Return (x, y) of the center of cell containing provided text 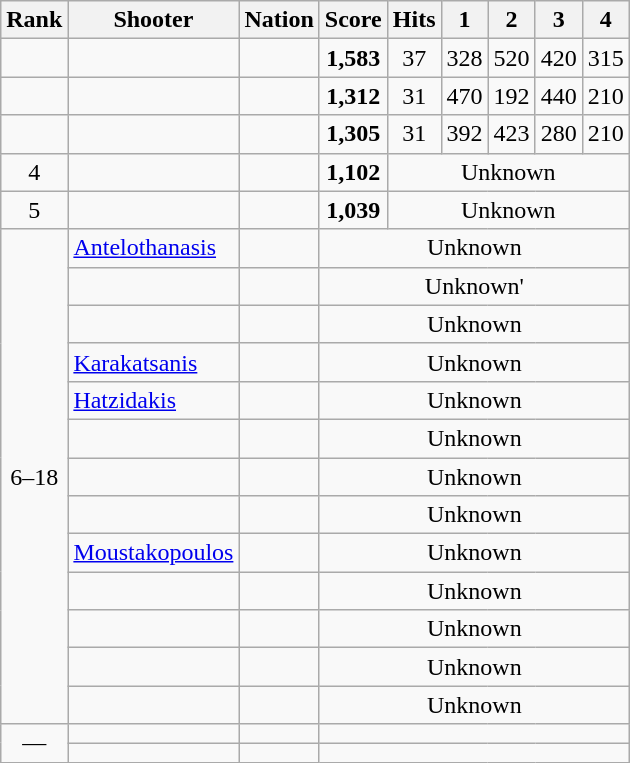
1,102 (353, 172)
6–18 (34, 476)
315 (606, 58)
Rank (34, 20)
Shooter (154, 20)
Hatzidakis (154, 400)
192 (512, 96)
Score (353, 20)
Unknown' (474, 286)
328 (464, 58)
Moustakopoulos (154, 553)
440 (558, 96)
2 (512, 20)
Karakatsanis (154, 362)
3 (558, 20)
423 (512, 134)
1,039 (353, 210)
392 (464, 134)
420 (558, 58)
520 (512, 58)
Hits (414, 20)
5 (34, 210)
470 (464, 96)
Antelothanasis (154, 248)
1,583 (353, 58)
280 (558, 134)
— (34, 743)
1,312 (353, 96)
37 (414, 58)
1 (464, 20)
Nation (279, 20)
1,305 (353, 134)
